Find where the given text appears and provide that cell's center as [x, y] coordinate. 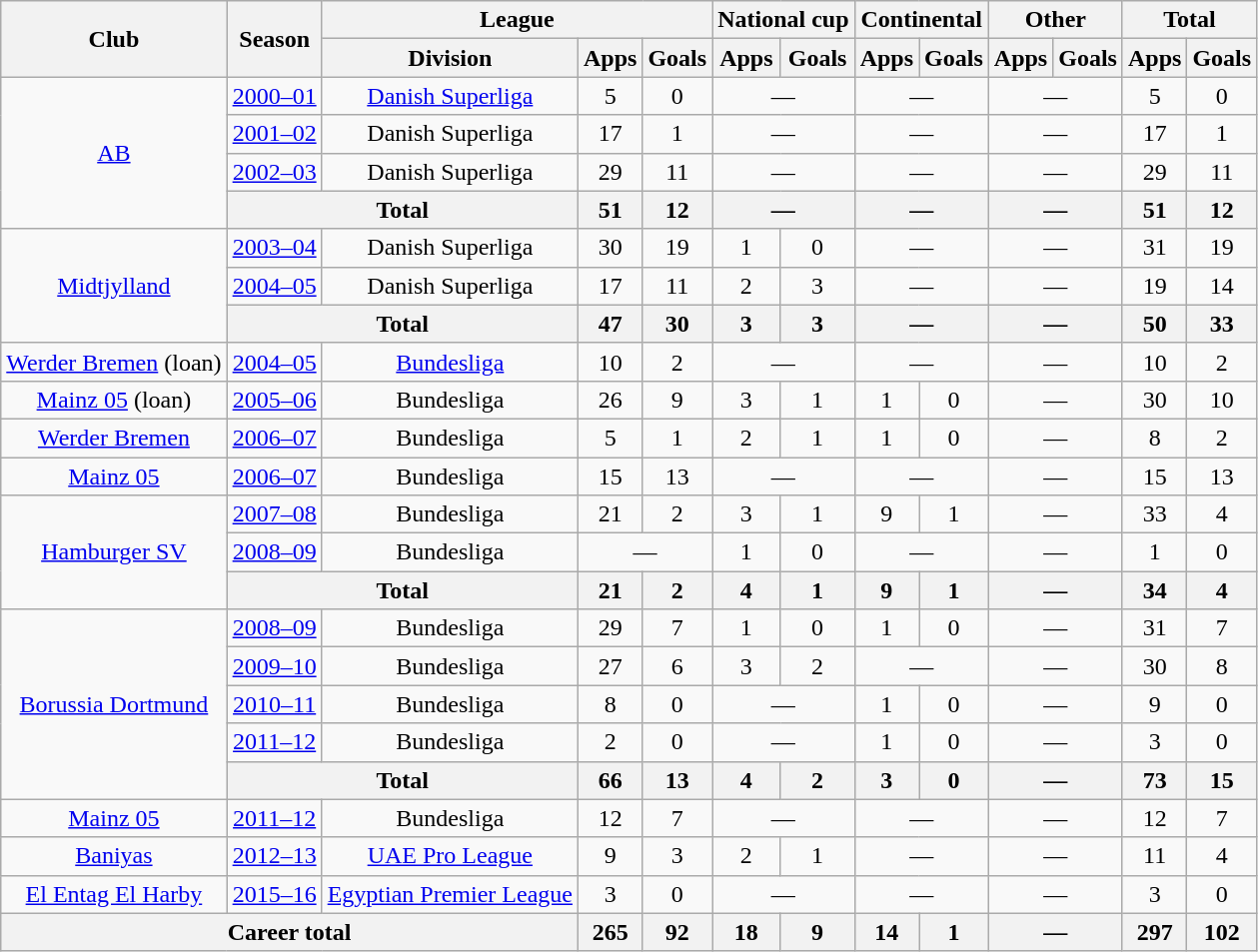
Hamburger SV [114, 552]
297 [1154, 932]
Season [274, 39]
League [517, 20]
2010–11 [274, 704]
National cup [783, 20]
26 [610, 400]
2000–01 [274, 96]
Egyptian Premier League [450, 894]
2012–13 [274, 856]
Baniyas [114, 856]
Continental [921, 20]
Werder Bremen (loan) [114, 362]
34 [1154, 590]
Borussia Dortmund [114, 704]
6 [677, 666]
Midtjylland [114, 286]
2003–04 [274, 248]
Werder Bremen [114, 438]
92 [677, 932]
2015–16 [274, 894]
Division [450, 58]
El Entag El Harby [114, 894]
Club [114, 39]
AB [114, 153]
Mainz 05 (loan) [114, 400]
2005–06 [274, 400]
2007–08 [274, 514]
UAE Pro League [450, 856]
47 [610, 324]
18 [746, 932]
102 [1222, 932]
Other [1055, 20]
2002–03 [274, 172]
265 [610, 932]
66 [610, 780]
Career total [290, 932]
50 [1154, 324]
2001–02 [274, 134]
2009–10 [274, 666]
73 [1154, 780]
27 [610, 666]
